Return [X, Y] of the center of cell containing provided text 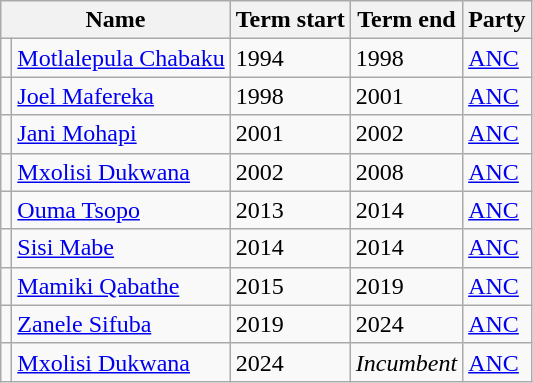
2008 [406, 172]
Sisi Mabe [121, 248]
1994 [290, 58]
2013 [290, 210]
Term start [290, 20]
Ouma Tsopo [121, 210]
Name [116, 20]
Zanele Sifuba [121, 324]
Motlalepula Chabaku [121, 58]
Incumbent [406, 362]
2015 [290, 286]
Jani Mohapi [121, 134]
Joel Mafereka [121, 96]
Term end [406, 20]
Party [497, 20]
Mamiki Qabathe [121, 286]
